Determine the [x, y] coordinate at the center of the cell enclosing the given text.  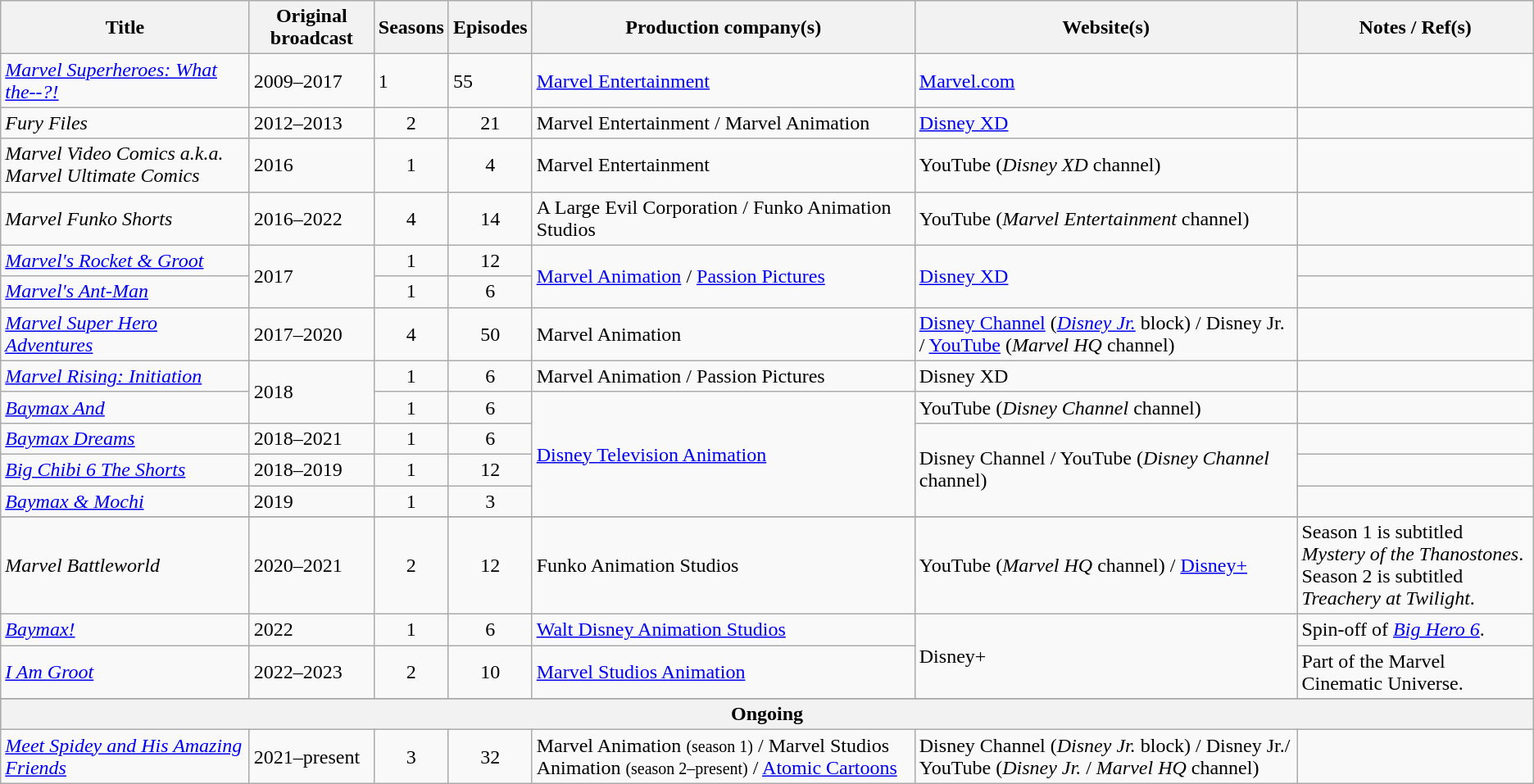
Marvel Rising: Initiation [125, 376]
Production company(s) [723, 28]
Marvel Super Hero Adventures [125, 334]
Baymax & Mochi [125, 501]
Website(s) [1106, 28]
Marvel Studios Animation [723, 672]
Disney Television Animation [723, 454]
YouTube (Disney Channel channel) [1106, 407]
Baymax Dreams [125, 438]
2018–2021 [311, 438]
2018–2019 [311, 469]
Disney Channel (Disney Jr. block) / Disney Jr. / YouTube (Marvel HQ channel) [1106, 334]
50 [490, 334]
2022 [311, 630]
Notes / Ref(s) [1415, 28]
Baymax And [125, 407]
Marvel Funko Shorts [125, 218]
Disney Channel (Disney Jr. block) / Disney Jr./ YouTube (Disney Jr. / Marvel HQ channel) [1106, 757]
Meet Spidey and His Amazing Friends [125, 757]
Marvel Entertainment / Marvel Animation [723, 123]
Disney+ [1106, 657]
21 [490, 123]
Episodes [490, 28]
2020–2021 [311, 565]
2016–2022 [311, 218]
Walt Disney Animation Studios [723, 630]
Funko Animation Studios [723, 565]
Marvel Video Comics a.k.a. Marvel Ultimate Comics [125, 165]
10 [490, 672]
Marvel Animation [723, 334]
2018 [311, 392]
2017 [311, 276]
Title [125, 28]
Marvel Battleworld [125, 565]
Big Chibi 6 The Shorts [125, 469]
2019 [311, 501]
2022–2023 [311, 672]
2012–2013 [311, 123]
YouTube (Marvel Entertainment channel) [1106, 218]
Ongoing [767, 714]
Baymax! [125, 630]
Seasons [411, 28]
14 [490, 218]
2009–2017 [311, 80]
Spin-off of Big Hero 6. [1415, 630]
Disney Channel / YouTube (Disney Channel channel) [1106, 469]
Marvel's Ant-Man [125, 292]
32 [490, 757]
Marvel Animation (season 1) / Marvel Studios Animation (season 2–present) / Atomic Cartoons [723, 757]
Marvel.com [1106, 80]
Marvel's Rocket & Groot [125, 261]
A Large Evil Corporation / Funko Animation Studios [723, 218]
Marvel Superheroes: What the--?! [125, 80]
Fury Files [125, 123]
YouTube (Marvel HQ channel) / Disney+ [1106, 565]
Season 1 is subtitled Mystery of the Thanostones.Season 2 is subtitled Treachery at Twilight. [1415, 565]
2016 [311, 165]
55 [490, 80]
2021–present [311, 757]
Part of the Marvel Cinematic Universe. [1415, 672]
2017–2020 [311, 334]
I Am Groot [125, 672]
YouTube (Disney XD channel) [1106, 165]
Original broadcast [311, 28]
